Scan for the cell matching the given text and deliver its (X, Y) coordinate at center. 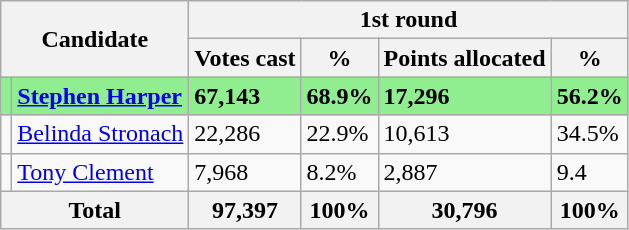
97,397 (245, 210)
7,968 (245, 172)
2,887 (464, 172)
34.5% (590, 134)
30,796 (464, 210)
9.4 (590, 172)
68.9% (340, 96)
10,613 (464, 134)
22,286 (245, 134)
Candidate (95, 39)
67,143 (245, 96)
Belinda Stronach (100, 134)
17,296 (464, 96)
Points allocated (464, 58)
1st round (408, 20)
Tony Clement (100, 172)
Total (95, 210)
Stephen Harper (100, 96)
22.9% (340, 134)
56.2% (590, 96)
Votes cast (245, 58)
8.2% (340, 172)
